Scan for the cell matching the given text and deliver its [x, y] coordinate at center. 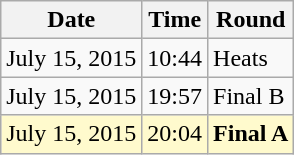
Final A [251, 134]
10:44 [175, 58]
Time [175, 20]
19:57 [175, 96]
Final B [251, 96]
Round [251, 20]
Date [72, 20]
20:04 [175, 134]
Heats [251, 58]
